For the text-containing cell, return its midpoint in [x, y] coordinate format. 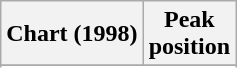
Chart (1998) [72, 34]
Peakposition [189, 34]
